Identify which cell holds the provided text, then report its (X, Y) central coordinate. 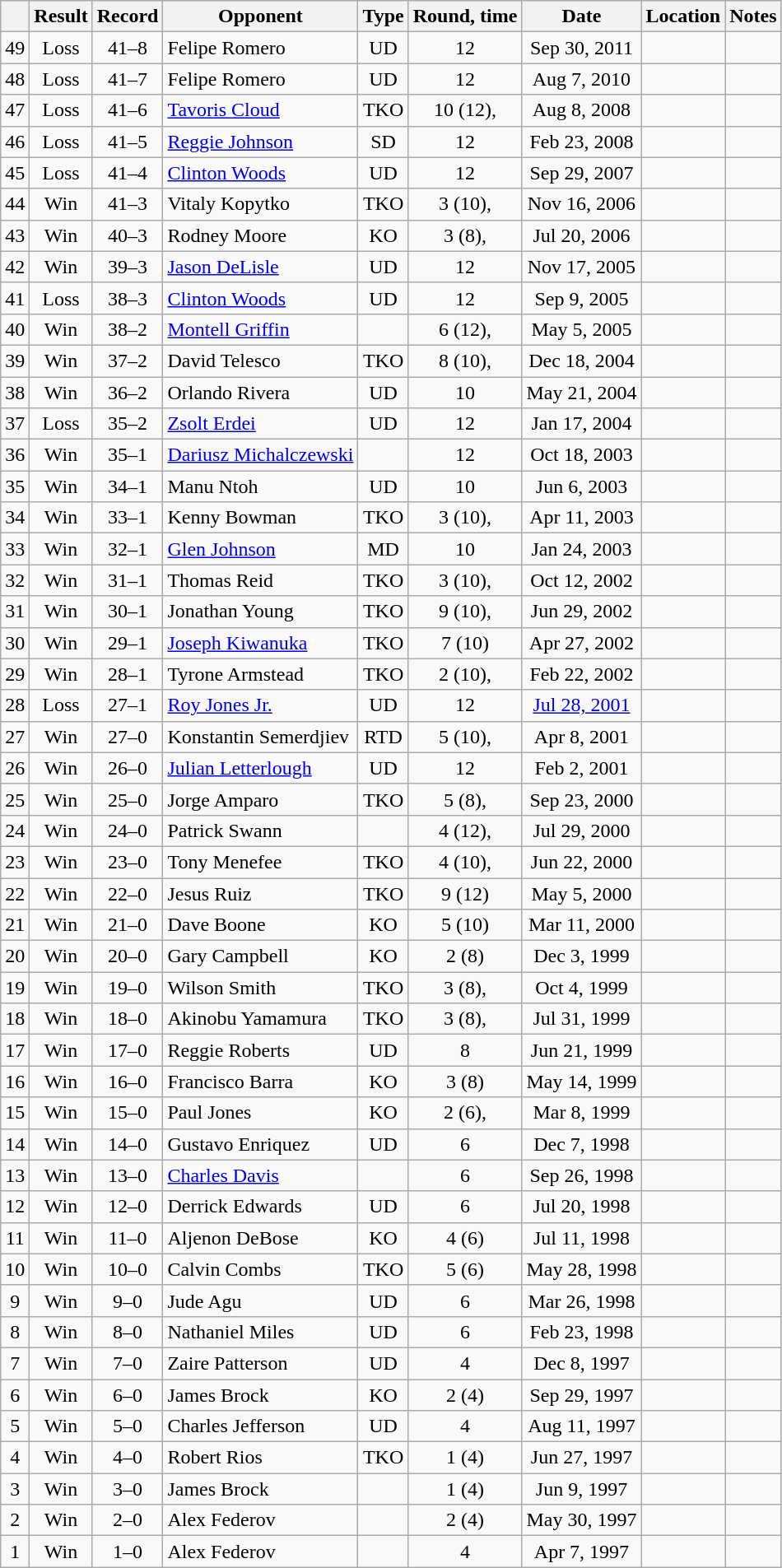
12–0 (128, 1207)
May 30, 1997 (581, 1520)
Jun 9, 1997 (581, 1489)
16 (15, 1082)
Glen Johnson (260, 549)
41–6 (128, 110)
35–2 (128, 424)
10–0 (128, 1269)
34–1 (128, 486)
Mar 11, 2000 (581, 925)
Jesus Ruiz (260, 893)
48 (15, 79)
Vitaly Kopytko (260, 204)
20–0 (128, 956)
3 (15, 1489)
Nov 17, 2005 (581, 267)
May 21, 2004 (581, 393)
Jun 21, 1999 (581, 1050)
Jul 31, 1999 (581, 1019)
9 (15, 1300)
35–1 (128, 455)
Jul 20, 2006 (581, 235)
Derrick Edwards (260, 1207)
Round, time (465, 16)
27–0 (128, 737)
10 (12), (465, 110)
4 (12), (465, 831)
41–5 (128, 142)
5 (10), (465, 737)
34 (15, 518)
45 (15, 173)
Reggie Roberts (260, 1050)
18–0 (128, 1019)
23 (15, 862)
19 (15, 988)
7–0 (128, 1363)
Record (128, 16)
33 (15, 549)
9 (10), (465, 612)
22–0 (128, 893)
23–0 (128, 862)
David Telesco (260, 361)
7 (15, 1363)
Francisco Barra (260, 1082)
Oct 12, 2002 (581, 580)
Aljenon DeBose (260, 1238)
39–3 (128, 267)
Reggie Johnson (260, 142)
Type (384, 16)
Jude Agu (260, 1300)
38 (15, 393)
46 (15, 142)
Sep 29, 2007 (581, 173)
37 (15, 424)
19–0 (128, 988)
21 (15, 925)
49 (15, 48)
2 (8) (465, 956)
5 (6) (465, 1269)
Kenny Bowman (260, 518)
Sep 29, 1997 (581, 1395)
Charles Jefferson (260, 1426)
Notes (753, 16)
6–0 (128, 1395)
13 (15, 1175)
Dec 3, 1999 (581, 956)
26 (15, 768)
Sep 23, 2000 (581, 799)
Location (683, 16)
Opponent (260, 16)
3 (8) (465, 1082)
Aug 8, 2008 (581, 110)
Jun 27, 1997 (581, 1458)
Tony Menefee (260, 862)
6 (12), (465, 329)
Aug 11, 1997 (581, 1426)
Sep 26, 1998 (581, 1175)
Joseph Kiwanuka (260, 643)
Aug 7, 2010 (581, 79)
36–2 (128, 393)
47 (15, 110)
Konstantin Semerdjiev (260, 737)
11–0 (128, 1238)
38–3 (128, 298)
25–0 (128, 799)
Jun 6, 2003 (581, 486)
30 (15, 643)
17–0 (128, 1050)
11 (15, 1238)
29 (15, 674)
21–0 (128, 925)
Feb 2, 2001 (581, 768)
2 (6), (465, 1113)
32 (15, 580)
41–3 (128, 204)
32–1 (128, 549)
Jul 11, 1998 (581, 1238)
Dariusz Michalczewski (260, 455)
29–1 (128, 643)
Nov 16, 2006 (581, 204)
38–2 (128, 329)
1 (15, 1552)
Tavoris Cloud (260, 110)
Result (61, 16)
44 (15, 204)
17 (15, 1050)
Sep 9, 2005 (581, 298)
May 14, 1999 (581, 1082)
Jul 20, 1998 (581, 1207)
27 (15, 737)
Jan 17, 2004 (581, 424)
20 (15, 956)
Date (581, 16)
May 5, 2005 (581, 329)
Jorge Amparo (260, 799)
Dec 8, 1997 (581, 1363)
37–2 (128, 361)
Jul 29, 2000 (581, 831)
Gary Campbell (260, 956)
7 (10) (465, 643)
31–1 (128, 580)
Gustavo Enriquez (260, 1144)
Mar 8, 1999 (581, 1113)
Zaire Patterson (260, 1363)
Montell Griffin (260, 329)
35 (15, 486)
5 (8), (465, 799)
1–0 (128, 1552)
Patrick Swann (260, 831)
5–0 (128, 1426)
22 (15, 893)
Thomas Reid (260, 580)
36 (15, 455)
9–0 (128, 1300)
Calvin Combs (260, 1269)
4 (10), (465, 862)
8 (10), (465, 361)
15–0 (128, 1113)
8–0 (128, 1332)
24 (15, 831)
Feb 23, 2008 (581, 142)
Jul 28, 2001 (581, 705)
5 (10) (465, 925)
MD (384, 549)
Sep 30, 2011 (581, 48)
Robert Rios (260, 1458)
Akinobu Yamamura (260, 1019)
13–0 (128, 1175)
43 (15, 235)
42 (15, 267)
4–0 (128, 1458)
Manu Ntoh (260, 486)
Nathaniel Miles (260, 1332)
41–7 (128, 79)
Dec 18, 2004 (581, 361)
25 (15, 799)
3–0 (128, 1489)
May 5, 2000 (581, 893)
2 (15, 1520)
2–0 (128, 1520)
Dave Boone (260, 925)
40 (15, 329)
Jan 24, 2003 (581, 549)
Charles Davis (260, 1175)
15 (15, 1113)
Apr 11, 2003 (581, 518)
RTD (384, 737)
Apr 27, 2002 (581, 643)
Oct 4, 1999 (581, 988)
Mar 26, 1998 (581, 1300)
Jason DeLisle (260, 267)
31 (15, 612)
Feb 23, 1998 (581, 1332)
May 28, 1998 (581, 1269)
Feb 22, 2002 (581, 674)
28–1 (128, 674)
40–3 (128, 235)
Orlando Rivera (260, 393)
Apr 8, 2001 (581, 737)
Roy Jones Jr. (260, 705)
24–0 (128, 831)
Tyrone Armstead (260, 674)
Zsolt Erdei (260, 424)
SD (384, 142)
39 (15, 361)
Apr 7, 1997 (581, 1552)
41–8 (128, 48)
2 (10), (465, 674)
Wilson Smith (260, 988)
Paul Jones (260, 1113)
14 (15, 1144)
16–0 (128, 1082)
18 (15, 1019)
Julian Letterlough (260, 768)
Jun 29, 2002 (581, 612)
41–4 (128, 173)
Jun 22, 2000 (581, 862)
Dec 7, 1998 (581, 1144)
28 (15, 705)
26–0 (128, 768)
41 (15, 298)
4 (6) (465, 1238)
Jonathan Young (260, 612)
30–1 (128, 612)
27–1 (128, 705)
Rodney Moore (260, 235)
33–1 (128, 518)
5 (15, 1426)
Oct 18, 2003 (581, 455)
14–0 (128, 1144)
9 (12) (465, 893)
